Pinpoint the cell where the given text exists, returning its [X, Y] midpoint coordinate. 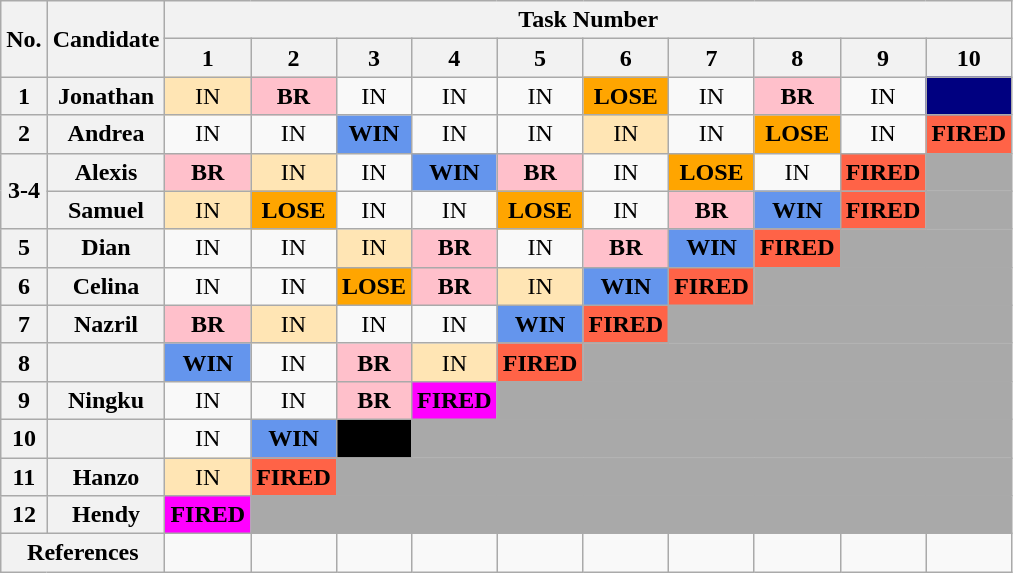
3-4 [24, 191]
No. [24, 39]
Task Number [588, 20]
Hanzo [106, 477]
Samuel [106, 210]
11 [24, 477]
Andrea [106, 134]
Candidate [106, 39]
Nazril [106, 324]
Ningku [106, 400]
Jonathan [106, 96]
Hendy [106, 515]
3 [374, 58]
4 [454, 58]
Alexis [106, 172]
References [83, 553]
Celina [106, 286]
12 [24, 515]
Dian [106, 248]
